Capture the cell that displays the provided text and extract its (x, y) central coordinate. 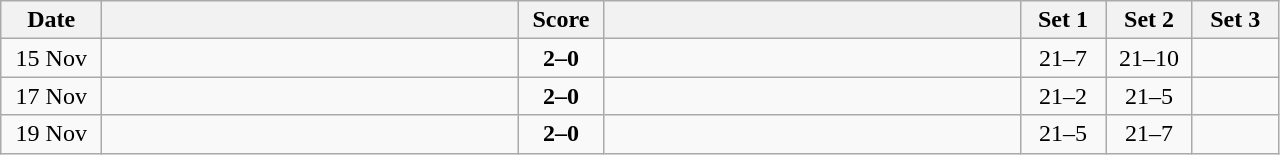
15 Nov (52, 58)
Set 2 (1149, 20)
Score (561, 20)
21–10 (1149, 58)
21–2 (1063, 96)
Date (52, 20)
17 Nov (52, 96)
Set 1 (1063, 20)
Set 3 (1235, 20)
19 Nov (52, 134)
